Pinpoint the cell where the given text exists, returning its [X, Y] midpoint coordinate. 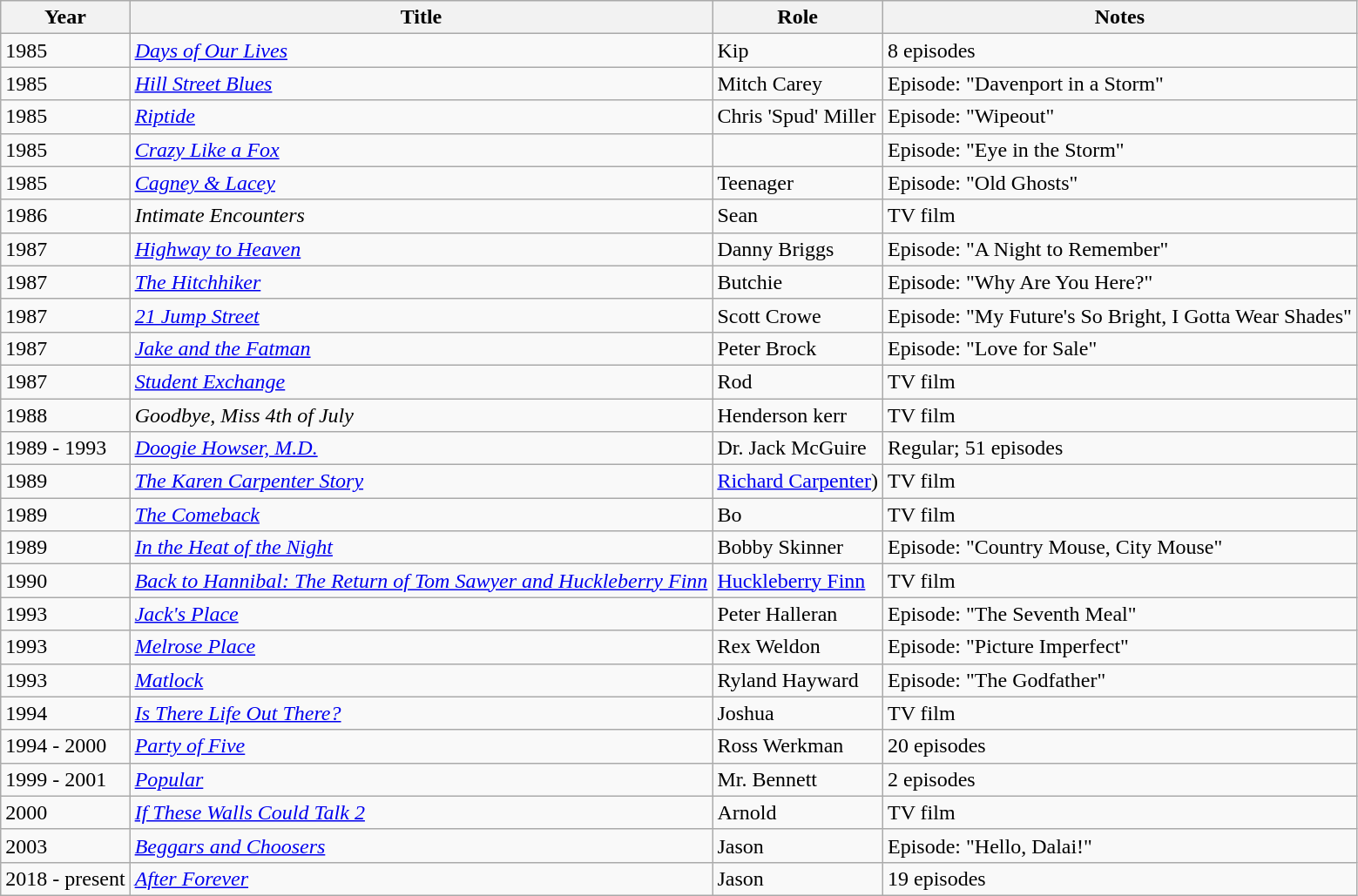
Peter Brock [798, 348]
Is There Life Out There? [422, 713]
If These Walls Could Talk 2 [422, 812]
Jake and the Fatman [422, 348]
1988 [65, 415]
Hill Street Blues [422, 84]
2003 [65, 845]
Danny Briggs [798, 249]
After Forever [422, 879]
Mr. Bennett [798, 779]
Jack's Place [422, 614]
Kip [798, 51]
Beggars and Choosers [422, 845]
Party of Five [422, 746]
19 episodes [1120, 879]
Episode: "The Godfather" [1120, 680]
Scott Crowe [798, 315]
1999 - 2001 [65, 779]
2018 - present [65, 879]
Year [65, 17]
Episode: "Eye in the Storm" [1120, 150]
Huckleberry Finn [798, 581]
1986 [65, 216]
Sean [798, 216]
Episode: "Love for Sale" [1120, 348]
2 episodes [1120, 779]
The Comeback [422, 515]
Rex Weldon [798, 647]
Henderson kerr [798, 415]
Bobby Skinner [798, 548]
Richard Carpenter) [798, 482]
Episode: "A Night to Remember" [1120, 249]
21 Jump Street [422, 315]
Ross Werkman [798, 746]
Highway to Heaven [422, 249]
Goodbye, Miss 4th of July [422, 415]
Episode: "Hello, Dalai!" [1120, 845]
Arnold [798, 812]
Episode: "Wipeout" [1120, 117]
Days of Our Lives [422, 51]
Student Exchange [422, 381]
Cagney & Lacey [422, 183]
Rod [798, 381]
Episode: "Old Ghosts" [1120, 183]
Joshua [798, 713]
Bo [798, 515]
Episode: "My Future's So Bright, I Gotta Wear Shades" [1120, 315]
1994 [65, 713]
Dr. Jack McGuire [798, 448]
1994 - 2000 [65, 746]
Episode: "Why Are You Here?" [1120, 282]
1990 [65, 581]
Title [422, 17]
Role [798, 17]
Chris 'Spud' Miller [798, 117]
Episode: "Picture Imperfect" [1120, 647]
20 episodes [1120, 746]
In the Heat of the Night [422, 548]
1989 - 1993 [65, 448]
Melrose Place [422, 647]
The Hitchhiker [422, 282]
Episode: "Davenport in a Storm" [1120, 84]
Butchie [798, 282]
Back to Hannibal: The Return of Tom Sawyer and Huckleberry Finn [422, 581]
Popular [422, 779]
Notes [1120, 17]
Regular; 51 episodes [1120, 448]
Intimate Encounters [422, 216]
Episode: "The Seventh Meal" [1120, 614]
Crazy Like a Fox [422, 150]
Ryland Hayward [798, 680]
Matlock [422, 680]
Riptide [422, 117]
8 episodes [1120, 51]
Peter Halleran [798, 614]
The Karen Carpenter Story [422, 482]
Mitch Carey [798, 84]
Teenager [798, 183]
2000 [65, 812]
Episode: "Country Mouse, City Mouse" [1120, 548]
Doogie Howser, M.D. [422, 448]
